Pinpoint the cell where the given text exists, returning its [x, y] midpoint coordinate. 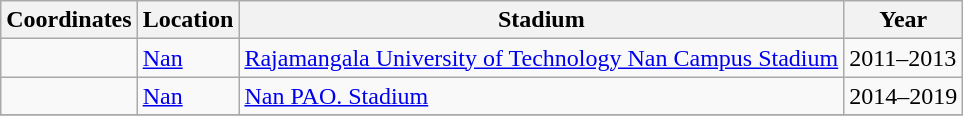
2011–2013 [904, 58]
Year [904, 20]
Coordinates [69, 20]
Stadium [542, 20]
Location [188, 20]
2014–2019 [904, 96]
Rajamangala University of Technology Nan Campus Stadium [542, 58]
Nan PAO. Stadium [542, 96]
